Scan for the cell matching the given text and deliver its (X, Y) coordinate at center. 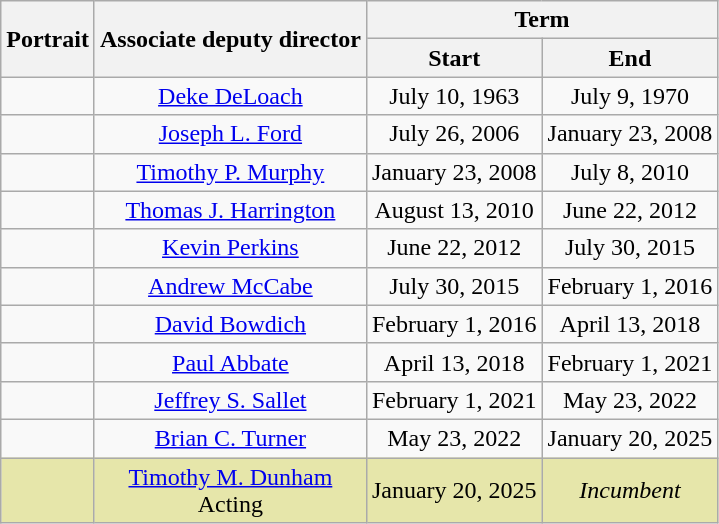
July 26, 2006 (454, 134)
Incumbent (630, 490)
Andrew McCabe (230, 286)
Thomas J. Harrington (230, 210)
July 9, 1970 (630, 96)
Timothy M. DunhamActing (230, 490)
August 13, 2010 (454, 210)
Jeffrey S. Sallet (230, 400)
Associate deputy director (230, 39)
Start (454, 58)
Kevin Perkins (230, 248)
Paul Abbate (230, 362)
Brian C. Turner (230, 438)
End (630, 58)
Portrait (48, 39)
Deke DeLoach (230, 96)
Joseph L. Ford (230, 134)
David Bowdich (230, 324)
Timothy P. Murphy (230, 172)
Term (542, 20)
July 10, 1963 (454, 96)
July 8, 2010 (630, 172)
